For the text-containing cell, return its midpoint in (X, Y) coordinate format. 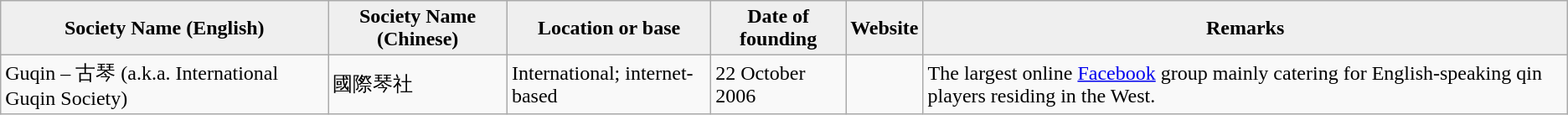
Society Name (English) (164, 29)
The largest online Facebook group mainly catering for English-speaking qin players residing in the West. (1245, 85)
Guqin – 古琴 (a.k.a. International Guqin Society) (164, 85)
Society Name (Chinese) (418, 29)
Date of founding (779, 29)
Remarks (1245, 29)
國際琴社 (418, 85)
Location or base (608, 29)
22 October 2006 (779, 85)
Website (885, 29)
International; internet-based (608, 85)
